Provide the (x, y) coordinate of the cell's center where the given text is located.  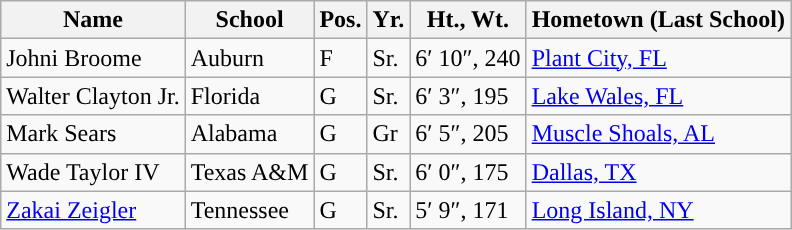
Plant City, FL (658, 58)
Wade Taylor IV (93, 172)
Gr (388, 134)
6′ 5″, 205 (468, 134)
Alabama (250, 134)
Long Island, NY (658, 210)
School (250, 20)
6′ 10″, 240 (468, 58)
Pos. (340, 20)
Mark Sears (93, 134)
Zakai Zeigler (93, 210)
Hometown (Last School) (658, 20)
Florida (250, 96)
Dallas, TX (658, 172)
Texas A&M (250, 172)
F (340, 58)
6′ 3″, 195 (468, 96)
Yr. (388, 20)
Walter Clayton Jr. (93, 96)
Johni Broome (93, 58)
Muscle Shoals, AL (658, 134)
Auburn (250, 58)
6′ 0″, 175 (468, 172)
Ht., Wt. (468, 20)
5′ 9″, 171 (468, 210)
Tennessee (250, 210)
Name (93, 20)
Lake Wales, FL (658, 96)
